Locate the cell with the specified text and output its [x, y] center coordinate. 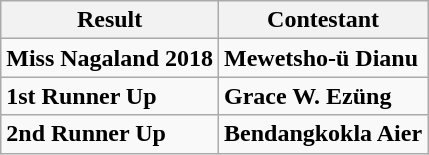
Miss Nagaland 2018 [110, 58]
Mewetsho-ü Dianu [324, 58]
Bendangkokla Aier [324, 134]
Result [110, 20]
Contestant [324, 20]
Grace W. Ezüng [324, 96]
1st Runner Up [110, 96]
2nd Runner Up [110, 134]
